Identify which cell holds the provided text, then report its [X, Y] central coordinate. 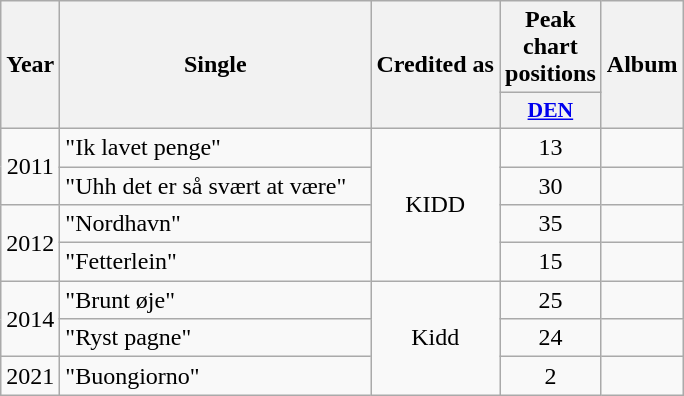
2021 [30, 376]
Credited as [436, 65]
DEN [551, 111]
Year [30, 65]
13 [551, 147]
"Fetterlein" [216, 262]
"Brunt øje" [216, 300]
"Uhh det er så svært at være" [216, 185]
"Ryst pagne" [216, 338]
"Buongiorno" [216, 376]
24 [551, 338]
2012 [30, 243]
"Ik lavet penge" [216, 147]
KIDD [436, 204]
"Nordhavn" [216, 224]
2011 [30, 166]
30 [551, 185]
35 [551, 224]
Album [642, 65]
Single [216, 65]
15 [551, 262]
Kidd [436, 338]
2014 [30, 319]
Peak chart positions [551, 47]
25 [551, 300]
2 [551, 376]
